For the text-containing cell, return its midpoint in [x, y] coordinate format. 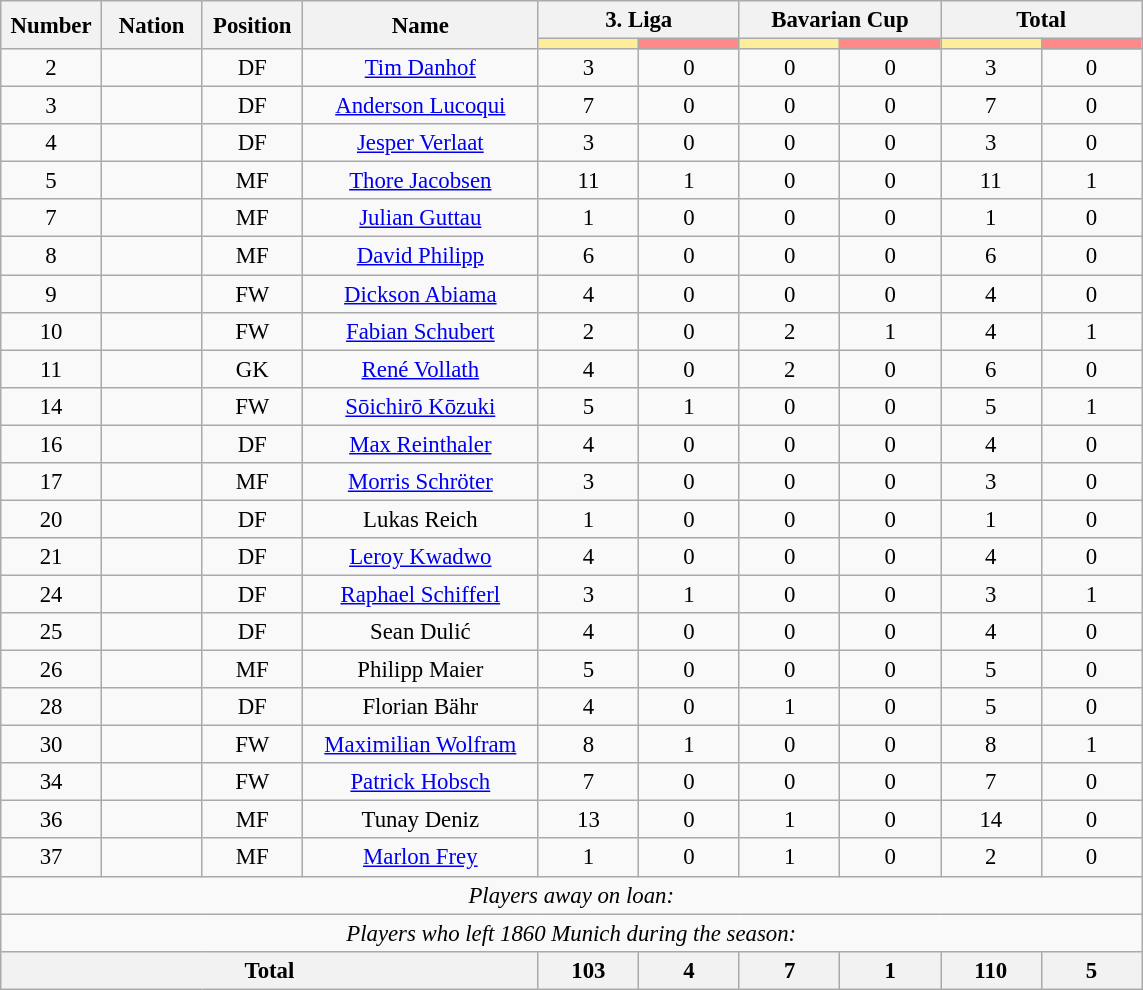
Morris Schröter [421, 482]
Fabian Schubert [421, 331]
Nation [152, 25]
13 [588, 820]
26 [52, 670]
GK [252, 369]
Position [252, 25]
Sean Dulić [421, 632]
10 [52, 331]
34 [52, 782]
Raphael Schifferl [421, 594]
36 [52, 820]
Bavarian Cup [840, 20]
Patrick Hobsch [421, 782]
Julian Guttau [421, 219]
17 [52, 482]
Florian Bähr [421, 707]
37 [52, 858]
Max Reinthaler [421, 444]
Name [421, 25]
Tim Danhof [421, 68]
30 [52, 745]
25 [52, 632]
Number [52, 25]
20 [52, 519]
René Vollath [421, 369]
Tunay Deniz [421, 820]
Players away on loan: [572, 895]
110 [990, 970]
Jesper Verlaat [421, 143]
28 [52, 707]
Marlon Frey [421, 858]
Thore Jacobsen [421, 181]
3. Liga [638, 20]
21 [52, 557]
Dickson Abiama [421, 294]
Anderson Lucoqui [421, 106]
103 [588, 970]
24 [52, 594]
Leroy Kwadwo [421, 557]
Philipp Maier [421, 670]
Sōichirō Kōzuki [421, 406]
Lukas Reich [421, 519]
9 [52, 294]
16 [52, 444]
Players who left 1860 Munich during the season: [572, 933]
David Philipp [421, 256]
Maximilian Wolfram [421, 745]
